Detect which cell encompasses the target text, then output its (x, y) center coordinate. 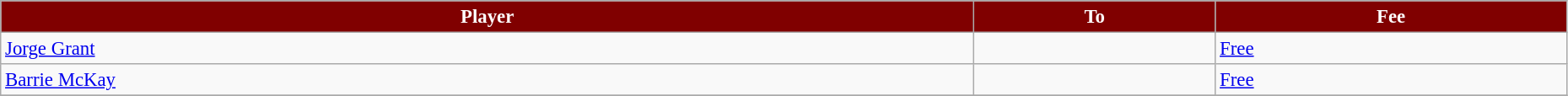
To (1095, 17)
Jorge Grant (488, 49)
Barrie McKay (488, 80)
Player (488, 17)
Fee (1392, 17)
